Identify which cell holds the provided text, then report its [x, y] central coordinate. 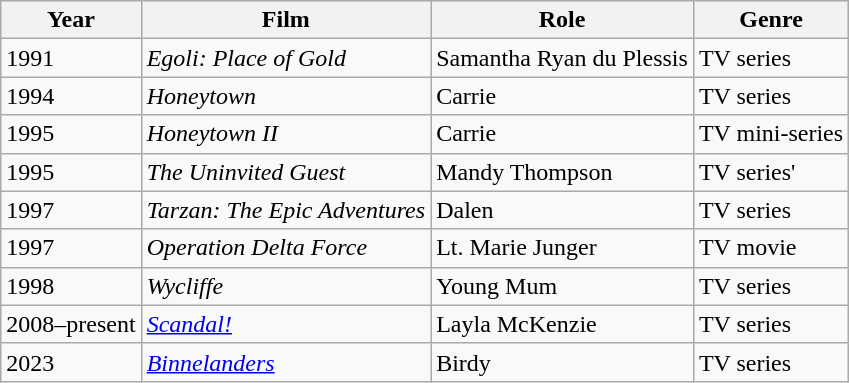
TV mini-series [770, 134]
1998 [71, 286]
1994 [71, 96]
2023 [71, 362]
Year [71, 20]
The Uninvited Guest [286, 172]
Film [286, 20]
Operation Delta Force [286, 248]
Dalen [562, 210]
1991 [71, 58]
Samantha Ryan du Plessis [562, 58]
Binnelanders [286, 362]
Young Mum [562, 286]
Scandal! [286, 324]
2008–present [71, 324]
Mandy Thompson [562, 172]
TV series' [770, 172]
Layla McKenzie [562, 324]
Wycliffe [286, 286]
Honeytown II [286, 134]
Honeytown [286, 96]
Genre [770, 20]
TV movie [770, 248]
Lt. Marie Junger [562, 248]
Role [562, 20]
Egoli: Place of Gold [286, 58]
Birdy [562, 362]
Tarzan: The Epic Adventures [286, 210]
